Find where the given text appears and provide that cell's center as [X, Y] coordinate. 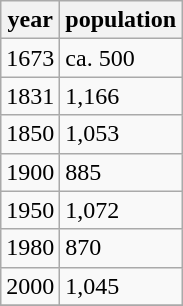
1673 [30, 58]
year [30, 20]
870 [121, 248]
1850 [30, 134]
1,053 [121, 134]
1831 [30, 96]
population [121, 20]
1,045 [121, 286]
ca. 500 [121, 58]
1900 [30, 172]
1,166 [121, 96]
1950 [30, 210]
885 [121, 172]
1980 [30, 248]
2000 [30, 286]
1,072 [121, 210]
